From the cell containing the given text, extract its center point as (x, y) coordinate. 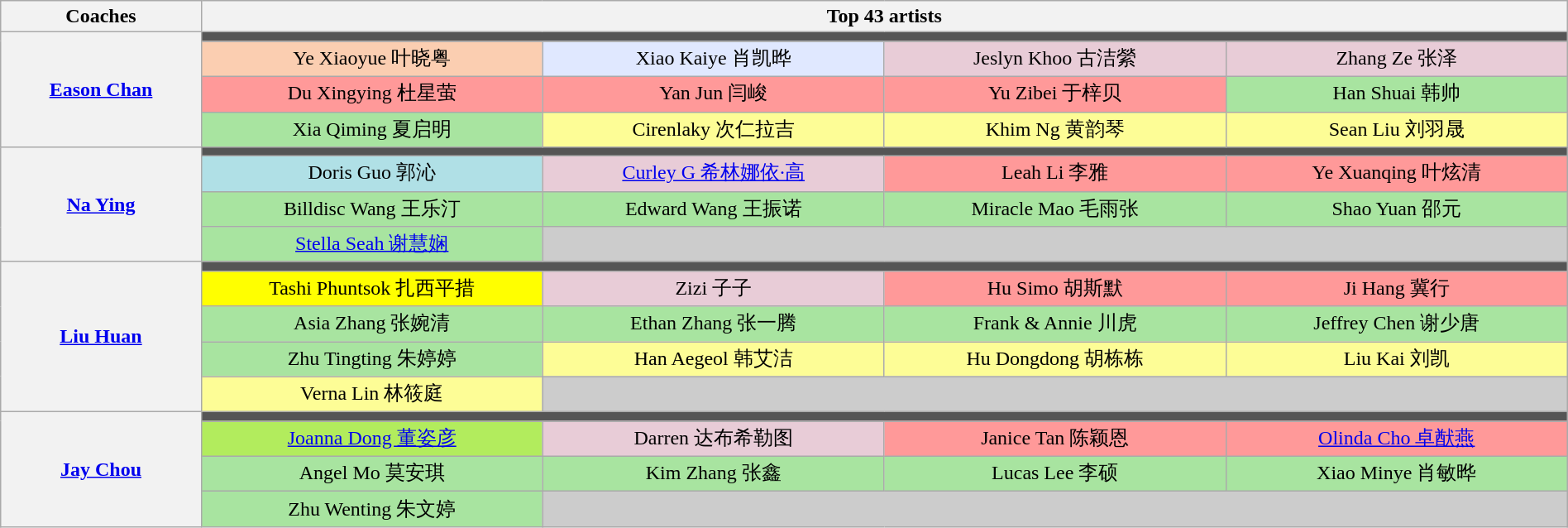
Top 43 artists (884, 17)
Xia Qiming 夏启明 (372, 129)
Ji Hang 冀行 (1396, 288)
Jeslyn Khoo 古洁縈 (1055, 60)
Olinda Cho 卓猷燕 (1396, 439)
Zhang Ze 张泽 (1396, 60)
Khim Ng 黄韵琴 (1055, 129)
Na Ying (101, 205)
Zhu Tingting 朱婷婷 (372, 359)
Curley G 希林娜依·高 (713, 174)
Edward Wang 王振诺 (713, 209)
Jay Chou (101, 470)
Stella Seah 谢慧娴 (372, 245)
Asia Zhang 张婉清 (372, 324)
Ethan Zhang 张一腾 (713, 324)
Eason Chan (101, 89)
Leah Li 李雅 (1055, 174)
Coaches (101, 17)
Shao Yuan 邵元 (1396, 209)
Zizi 子子 (713, 288)
Cirenlaky 次仁拉吉 (713, 129)
Verna Lin 林筱庭 (372, 394)
Zhu Wenting 朱文婷 (372, 510)
Miracle Mao 毛雨张 (1055, 209)
Xiao Kaiye 肖凯晔 (713, 60)
Lucas Lee 李硕 (1055, 473)
Hu Dongdong 胡栋栋 (1055, 359)
Du Xingying 杜星萤 (372, 94)
Han Shuai 韩帅 (1396, 94)
Frank & Annie 川虎 (1055, 324)
Janice Tan 陈颖恩 (1055, 439)
Han Aegeol 韩艾洁 (713, 359)
Jeffrey Chen 谢少唐 (1396, 324)
Angel Mo 莫安琪 (372, 473)
Liu Huan (101, 336)
Sean Liu 刘羽晟 (1396, 129)
Yu Zibei 于梓贝 (1055, 94)
Doris Guo 郭沁 (372, 174)
Kim Zhang 张鑫 (713, 473)
Yan Jun 闫峻 (713, 94)
Hu Simo 胡斯默 (1055, 288)
Xiao Minye 肖敏晔 (1396, 473)
Ye Xiaoyue 叶晓粤 (372, 60)
Tashi Phuntsok 扎西平措 (372, 288)
Darren 达布希勒图 (713, 439)
Ye Xuanqing 叶炫清 (1396, 174)
Liu Kai 刘凯 (1396, 359)
Joanna Dong 董姿彦 (372, 439)
Billdisc Wang 王乐汀 (372, 209)
